For the text-containing cell, return its midpoint in (x, y) coordinate format. 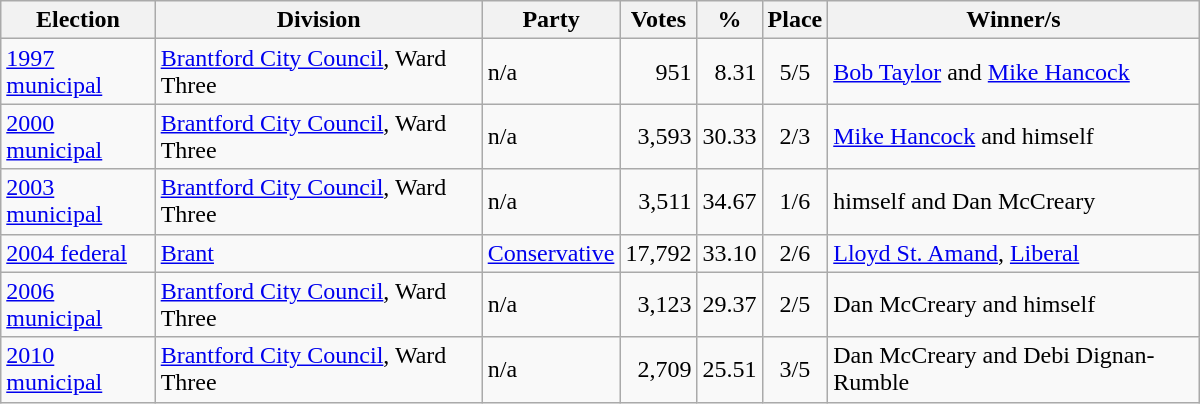
Dan McCreary and Debi Dignan-Rumble (1014, 370)
25.51 (730, 370)
Winner/s (1014, 20)
2000 municipal (78, 136)
33.10 (730, 253)
% (730, 20)
Mike Hancock and himself (1014, 136)
Bob Taylor and Mike Hancock (1014, 72)
3/5 (795, 370)
3,123 (658, 304)
951 (658, 72)
Votes (658, 20)
2/6 (795, 253)
Lloyd St. Amand, Liberal (1014, 253)
30.33 (730, 136)
2004 federal (78, 253)
Dan McCreary and himself (1014, 304)
5/5 (795, 72)
1997 municipal (78, 72)
Brant (318, 253)
Party (551, 20)
17,792 (658, 253)
2006 municipal (78, 304)
Division (318, 20)
2/5 (795, 304)
Place (795, 20)
29.37 (730, 304)
3,511 (658, 202)
Conservative (551, 253)
3,593 (658, 136)
1/6 (795, 202)
2010 municipal (78, 370)
2,709 (658, 370)
2/3 (795, 136)
2003 municipal (78, 202)
Election (78, 20)
himself and Dan McCreary (1014, 202)
34.67 (730, 202)
8.31 (730, 72)
